Output the (X, Y) coordinate of the center of the cell containing the given text.  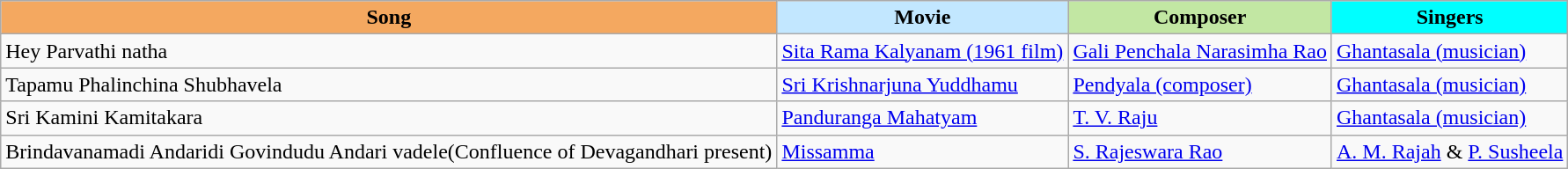
S. Rajeswara Rao (1200, 151)
Song (389, 18)
Sri Kamini Kamitakara (389, 118)
Hey Parvathi natha (389, 51)
Panduranga Mahatyam (922, 118)
Sri Krishnarjuna Yuddhamu (922, 84)
Sita Rama Kalyanam (1961 film) (922, 51)
Brindavanamadi Andaridi Govindudu Andari vadele(Confluence of Devagandhari present) (389, 151)
Movie (922, 18)
T. V. Raju (1200, 118)
Gali Penchala Narasimha Rao (1200, 51)
Missamma (922, 151)
Singers (1449, 18)
Composer (1200, 18)
A. M. Rajah & P. Susheela (1449, 151)
Pendyala (composer) (1200, 84)
Tapamu Phalinchina Shubhavela (389, 84)
